Extract the [x, y] coordinate from the center of the cell holding the provided text.  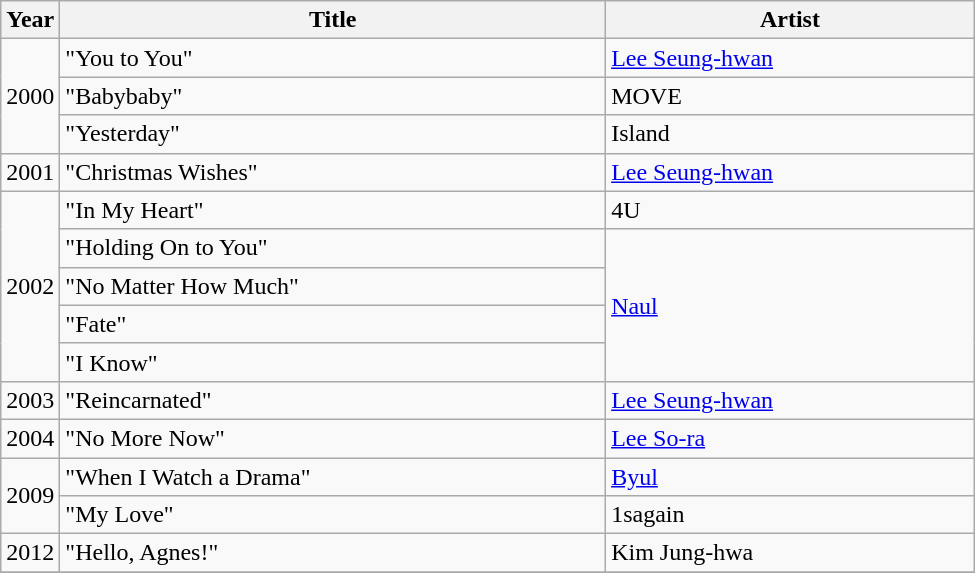
2002 [30, 286]
"No More Now" [333, 438]
2003 [30, 400]
Naul [790, 305]
"Babybaby" [333, 96]
2009 [30, 496]
"Fate" [333, 324]
"You to You" [333, 58]
2000 [30, 96]
Title [333, 20]
"My Love" [333, 515]
2012 [30, 553]
Kim Jung-hwa [790, 553]
"No Matter How Much" [333, 286]
"I Know" [333, 362]
1sagain [790, 515]
MOVE [790, 96]
"Reincarnated" [333, 400]
2001 [30, 172]
4U [790, 210]
"Hello, Agnes!" [333, 553]
Island [790, 134]
Lee So-ra [790, 438]
Byul [790, 477]
Year [30, 20]
"In My Heart" [333, 210]
2004 [30, 438]
"Holding On to You" [333, 248]
"Yesterday" [333, 134]
Artist [790, 20]
"Christmas Wishes" [333, 172]
"When I Watch a Drama" [333, 477]
